Extract the (X, Y) coordinate from the center of the cell holding the provided text.  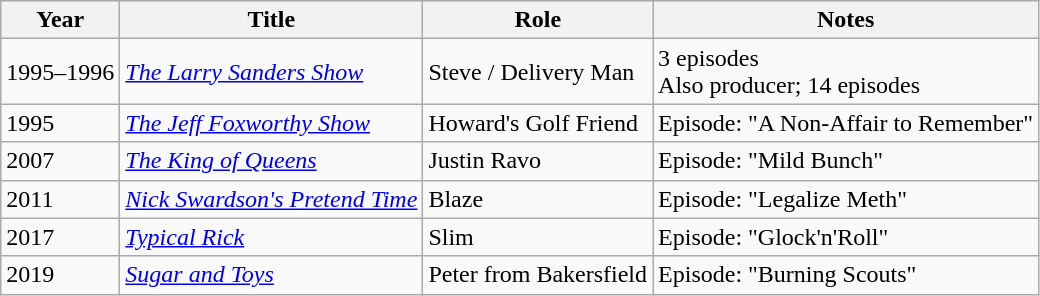
2019 (60, 275)
Peter from Bakersfield (538, 275)
2017 (60, 237)
2007 (60, 161)
Episode: "Legalize Meth" (846, 199)
Howard's Golf Friend (538, 123)
Typical Rick (272, 237)
Notes (846, 20)
Role (538, 20)
1995 (60, 123)
3 episodesAlso producer; 14 episodes (846, 72)
Year (60, 20)
Blaze (538, 199)
Justin Ravo (538, 161)
Episode: "Mild Bunch" (846, 161)
Slim (538, 237)
The King of Queens (272, 161)
2011 (60, 199)
The Larry Sanders Show (272, 72)
Steve / Delivery Man (538, 72)
The Jeff Foxworthy Show (272, 123)
Title (272, 20)
1995–1996 (60, 72)
Episode: "A Non-Affair to Remember" (846, 123)
Episode: "Burning Scouts" (846, 275)
Episode: "Glock'n'Roll" (846, 237)
Sugar and Toys (272, 275)
Nick Swardson's Pretend Time (272, 199)
